Find where the given text appears and provide that cell's center as (x, y) coordinate. 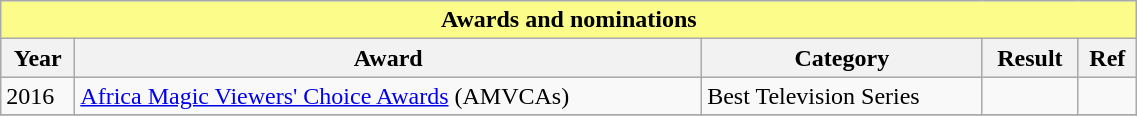
Africa Magic Viewers' Choice Awards (AMVCAs) (388, 96)
Result (1030, 58)
Awards and nominations (569, 20)
Category (842, 58)
Best Television Series (842, 96)
Ref (1108, 58)
Year (38, 58)
2016 (38, 96)
Award (388, 58)
